From the cell containing the given text, extract its center point as [X, Y] coordinate. 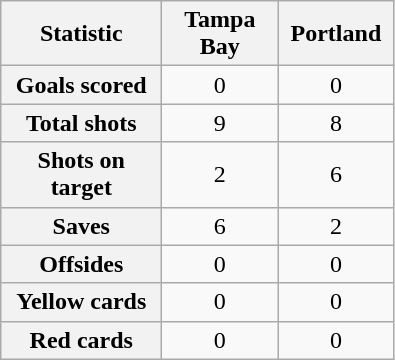
Tampa Bay [220, 34]
Goals scored [82, 85]
Offsides [82, 264]
Red cards [82, 340]
Saves [82, 226]
9 [220, 123]
8 [336, 123]
Portland [336, 34]
Shots on target [82, 174]
Total shots [82, 123]
Yellow cards [82, 302]
Statistic [82, 34]
